Determine the [x, y] coordinate at the center of the cell enclosing the given text.  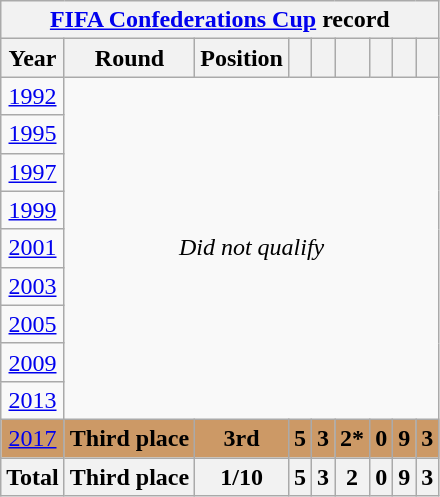
2013 [33, 400]
1992 [33, 96]
1999 [33, 210]
2005 [33, 324]
Position [242, 58]
Year [33, 58]
3rd [242, 438]
2017 [33, 438]
1995 [33, 134]
1997 [33, 172]
2 [352, 477]
FIFA Confederations Cup record [220, 20]
2003 [33, 286]
Total [33, 477]
Round [129, 58]
2009 [33, 362]
2* [352, 438]
1/10 [242, 477]
Did not qualify [252, 248]
2001 [33, 248]
